For the text-containing cell, return its midpoint in [x, y] coordinate format. 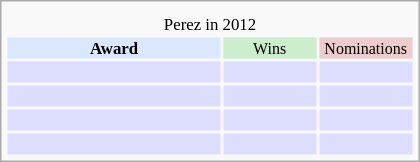
Nominations [366, 48]
Wins [270, 48]
Perez in 2012 [210, 24]
Award [114, 48]
